Find where the given text appears and provide that cell's center as (X, Y) coordinate. 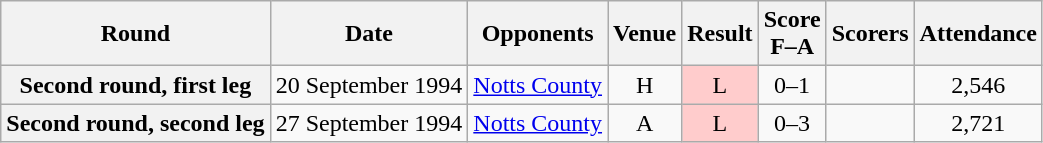
20 September 1994 (369, 85)
2,546 (978, 85)
ScoreF–A (792, 34)
Result (720, 34)
0–3 (792, 123)
Venue (645, 34)
Opponents (538, 34)
Scorers (870, 34)
Second round, first leg (136, 85)
0–1 (792, 85)
2,721 (978, 123)
Second round, second leg (136, 123)
Round (136, 34)
A (645, 123)
H (645, 85)
Attendance (978, 34)
Date (369, 34)
27 September 1994 (369, 123)
